Capture the cell that displays the provided text and extract its (X, Y) central coordinate. 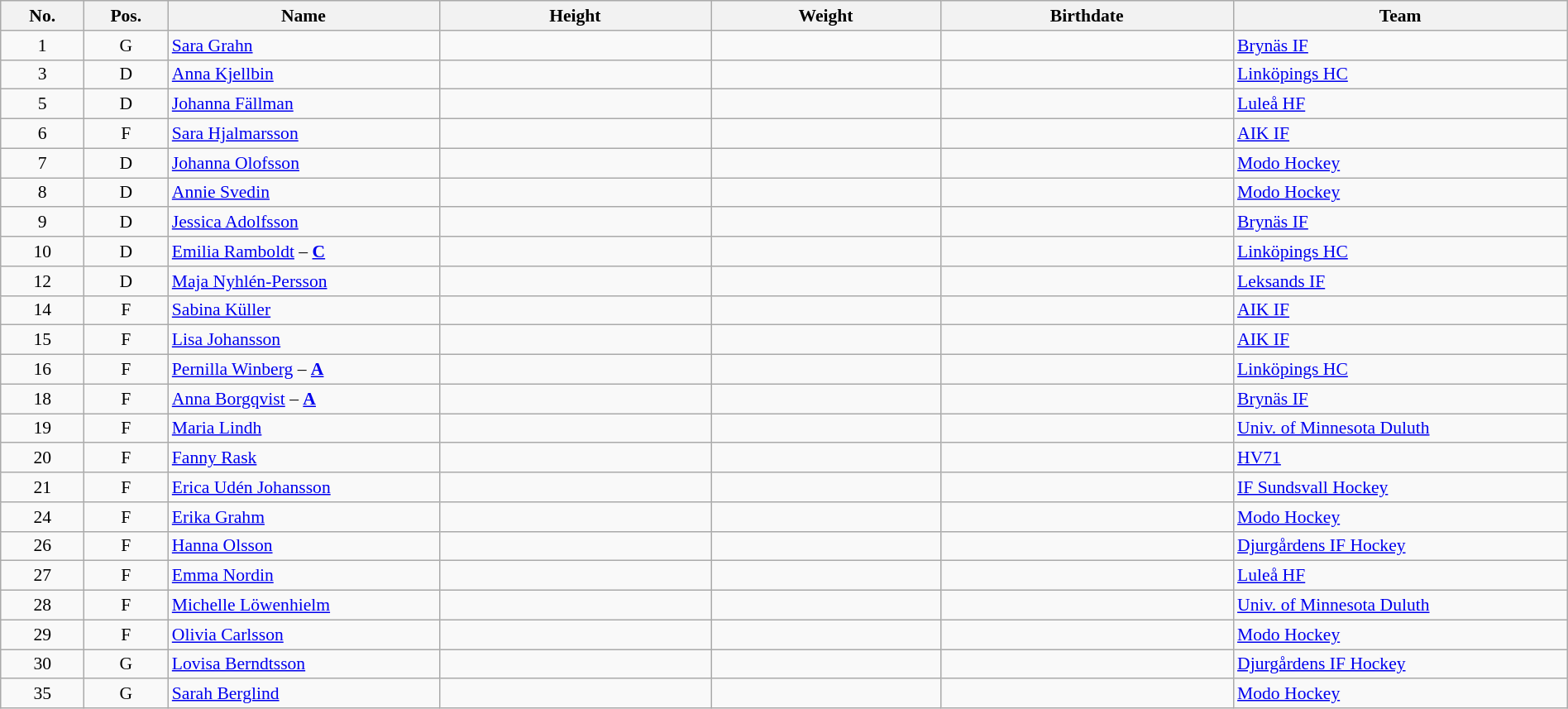
1 (43, 46)
20 (43, 458)
Erica Udén Johansson (304, 487)
26 (43, 546)
Sabina Küller (304, 310)
Sara Grahn (304, 46)
No. (43, 16)
Hanna Olsson (304, 546)
29 (43, 635)
3 (43, 74)
Emilia Ramboldt – C (304, 252)
Michelle Löwenhielm (304, 606)
Height (575, 16)
21 (43, 487)
Fanny Rask (304, 458)
Olivia Carlsson (304, 635)
Weight (826, 16)
Pos. (126, 16)
Annie Svedin (304, 193)
Emma Nordin (304, 576)
12 (43, 281)
Lisa Johansson (304, 340)
Johanna Olofsson (304, 163)
Sara Hjalmarsson (304, 134)
27 (43, 576)
9 (43, 223)
14 (43, 310)
IF Sundsvall Hockey (1400, 487)
Pernilla Winberg – A (304, 370)
Maja Nyhlén-Persson (304, 281)
Sarah Berglind (304, 694)
16 (43, 370)
Anna Kjellbin (304, 74)
Jessica Adolfsson (304, 223)
Team (1400, 16)
Anna Borgqvist – A (304, 399)
18 (43, 399)
Name (304, 16)
6 (43, 134)
35 (43, 694)
Lovisa Berndtsson (304, 664)
Maria Lindh (304, 429)
7 (43, 163)
8 (43, 193)
28 (43, 606)
15 (43, 340)
Leksands IF (1400, 281)
19 (43, 429)
HV71 (1400, 458)
30 (43, 664)
Birthdate (1087, 16)
Johanna Fällman (304, 104)
10 (43, 252)
5 (43, 104)
24 (43, 517)
Erika Grahm (304, 517)
